Locate the cell with the specified text and output its [X, Y] center coordinate. 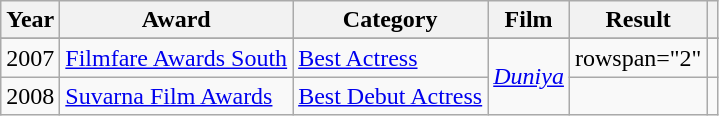
2007 [30, 58]
Duniya [529, 77]
2008 [30, 96]
rowspan="2" [638, 58]
Best Debut Actress [390, 96]
Category [390, 20]
Suvarna Film Awards [176, 96]
Best Actress [390, 58]
Film [529, 20]
Result [638, 20]
Filmfare Awards South [176, 58]
Year [30, 20]
Award [176, 20]
